Output the [X, Y] coordinate of the center of the cell containing the given text.  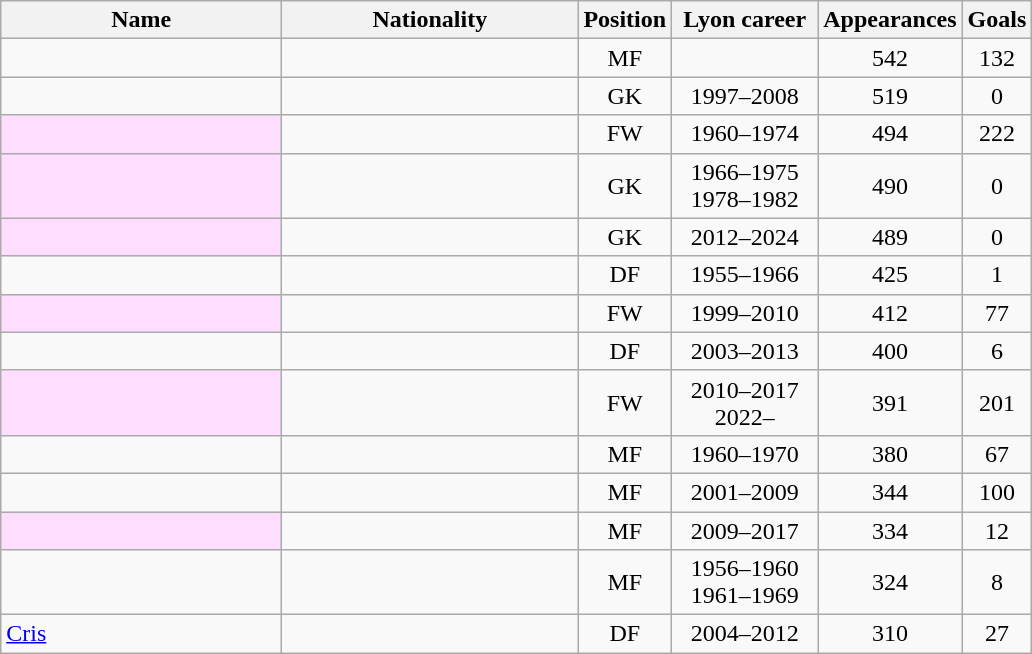
8 [997, 582]
412 [890, 313]
391 [890, 402]
27 [997, 634]
489 [890, 237]
Goals [997, 20]
1955–1966 [745, 275]
77 [997, 313]
201 [997, 402]
1997–2008 [745, 96]
519 [890, 96]
Position [625, 20]
100 [997, 492]
400 [890, 351]
1960–1970 [745, 454]
2012–2024 [745, 237]
324 [890, 582]
2010–20172022– [745, 402]
Cris [142, 634]
2004–2012 [745, 634]
222 [997, 134]
2009–2017 [745, 531]
1 [997, 275]
1966–19751978–1982 [745, 186]
12 [997, 531]
1960–1974 [745, 134]
Name [142, 20]
6 [997, 351]
542 [890, 58]
494 [890, 134]
Appearances [890, 20]
310 [890, 634]
1999–2010 [745, 313]
380 [890, 454]
67 [997, 454]
132 [997, 58]
Lyon career [745, 20]
2001–2009 [745, 492]
334 [890, 531]
425 [890, 275]
Nationality [430, 20]
490 [890, 186]
1956–19601961–1969 [745, 582]
344 [890, 492]
2003–2013 [745, 351]
